Identify which cell holds the provided text, then report its [X, Y] central coordinate. 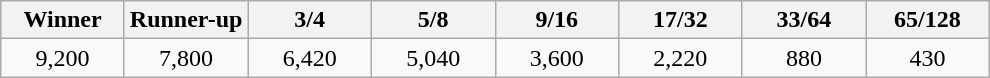
6,420 [310, 58]
430 [928, 58]
7,800 [186, 58]
9/16 [557, 20]
65/128 [928, 20]
33/64 [804, 20]
3/4 [310, 20]
880 [804, 58]
5/8 [433, 20]
9,200 [63, 58]
Winner [63, 20]
3,600 [557, 58]
Runner-up [186, 20]
17/32 [681, 20]
2,220 [681, 58]
5,040 [433, 58]
